Return the (X, Y) coordinate for the center point of the cell that contains the specified text.  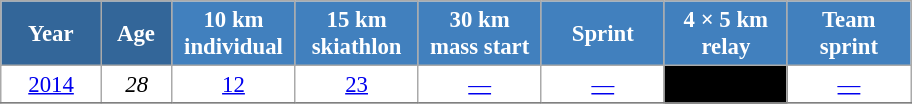
23 (356, 85)
28 (136, 85)
Team sprint (848, 34)
10 km individual (234, 34)
2014 (52, 85)
Year (52, 34)
30 km mass start (480, 34)
Age (136, 34)
12 (234, 85)
4 × 5 km relay (726, 34)
15 km skiathlon (356, 34)
Sprint (602, 34)
